Determine the (x, y) coordinate at the center of the cell enclosing the given text.  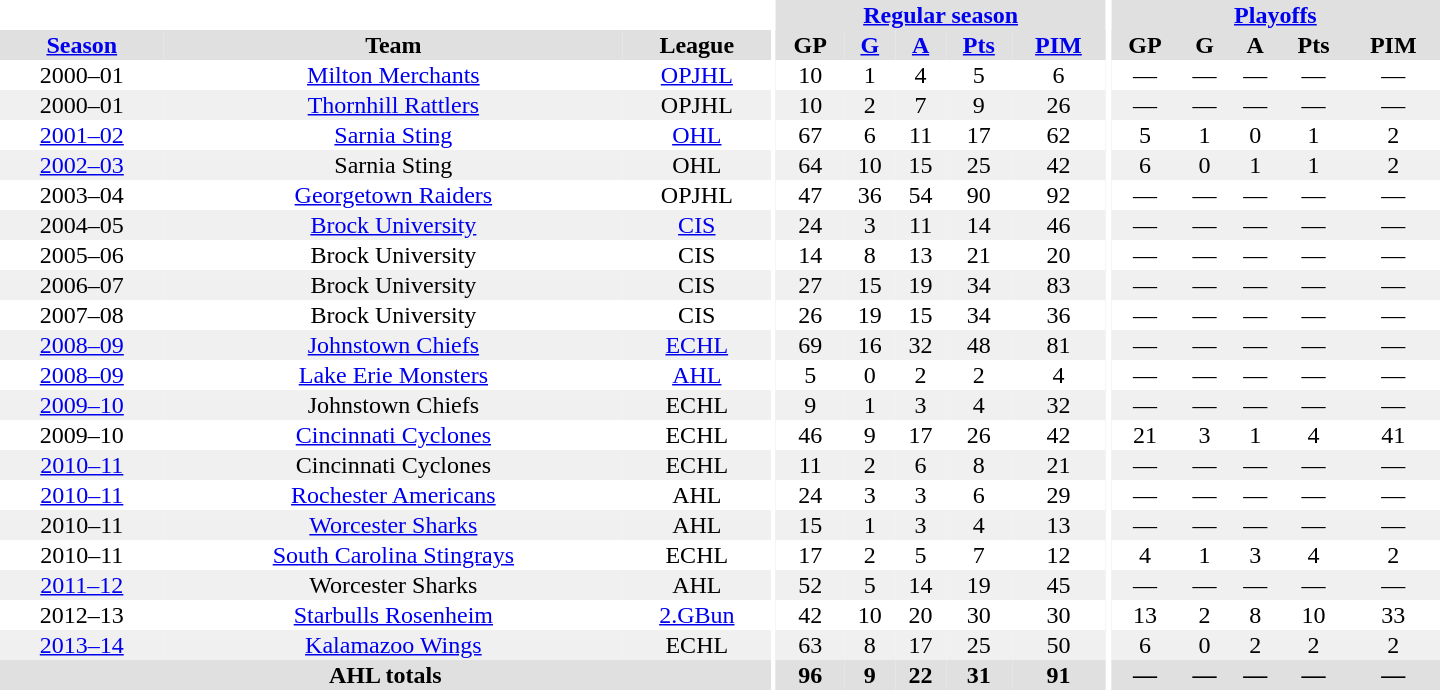
Milton Merchants (394, 75)
33 (1393, 615)
90 (979, 195)
2011–12 (82, 585)
Lake Erie Monsters (394, 375)
2007–08 (82, 315)
Thornhill Rattlers (394, 105)
69 (810, 345)
62 (1058, 135)
92 (1058, 195)
41 (1393, 435)
AHL totals (385, 675)
2001–02 (82, 135)
96 (810, 675)
Season (82, 45)
2002–03 (82, 165)
48 (979, 345)
South Carolina Stingrays (394, 555)
67 (810, 135)
64 (810, 165)
83 (1058, 285)
Team (394, 45)
45 (1058, 585)
31 (979, 675)
52 (810, 585)
2012–13 (82, 615)
2005–06 (82, 255)
2.GBun (696, 615)
2004–05 (82, 225)
Playoffs (1276, 15)
91 (1058, 675)
12 (1058, 555)
2013–14 (82, 645)
Kalamazoo Wings (394, 645)
22 (920, 675)
Rochester Americans (394, 495)
2006–07 (82, 285)
29 (1058, 495)
54 (920, 195)
16 (870, 345)
27 (810, 285)
League (696, 45)
Starbulls Rosenheim (394, 615)
63 (810, 645)
50 (1058, 645)
Georgetown Raiders (394, 195)
2003–04 (82, 195)
47 (810, 195)
Regular season (940, 15)
81 (1058, 345)
